Detect which cell encompasses the target text, then output its [X, Y] center coordinate. 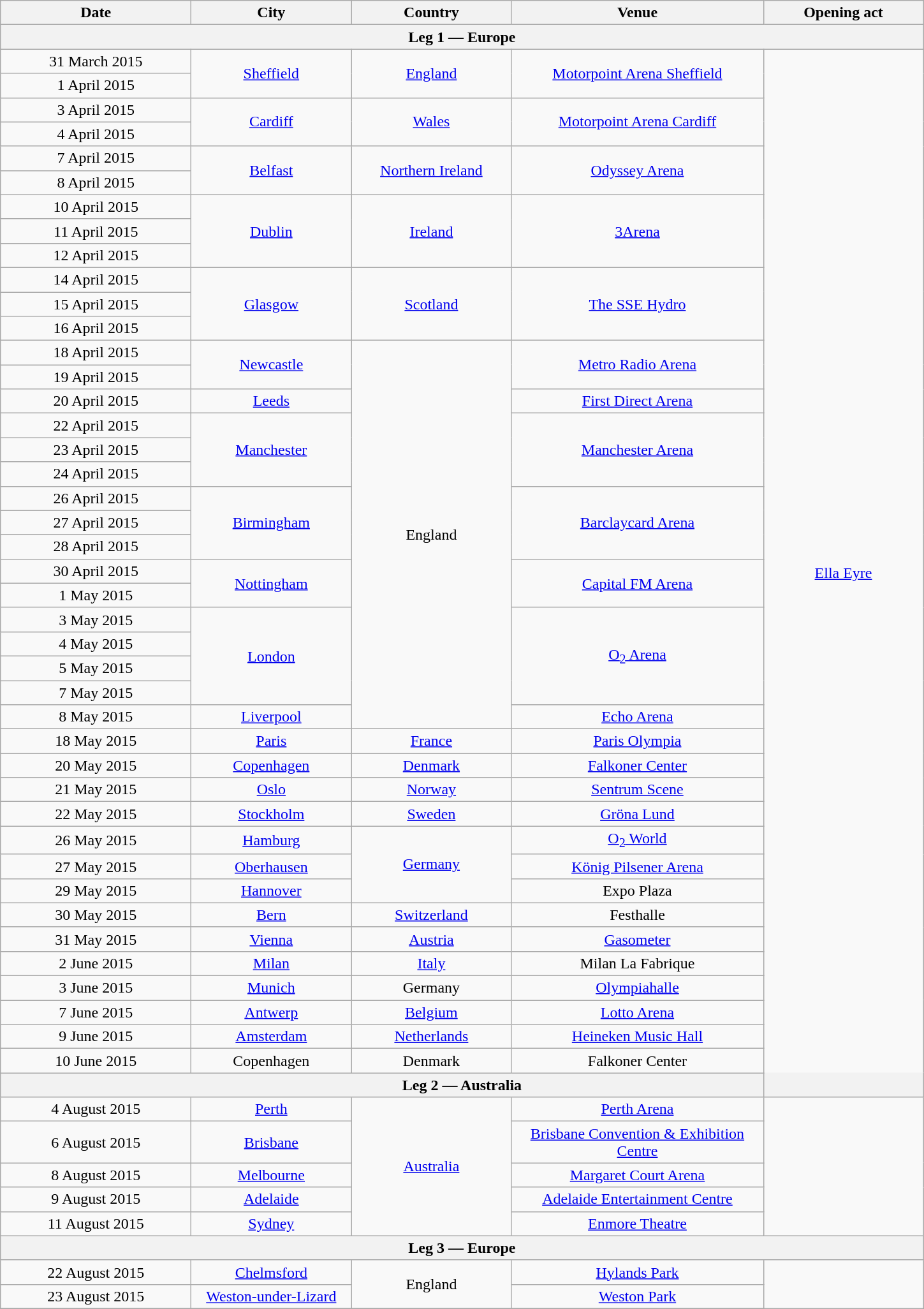
30 April 2015 [96, 571]
Liverpool [272, 717]
Brisbane [272, 1142]
18 May 2015 [96, 741]
3 May 2015 [96, 619]
15 April 2015 [96, 304]
3 June 2015 [96, 988]
Gröna Lund [638, 814]
2 June 2015 [96, 963]
Perth [272, 1109]
Expo Plaza [638, 891]
Australia [431, 1166]
First Direct Arena [638, 401]
Hamburg [272, 840]
Hannover [272, 891]
11 August 2015 [96, 1224]
27 May 2015 [96, 866]
10 April 2015 [96, 207]
Echo Arena [638, 717]
Sentrum Scene [638, 790]
Leg 1 — Europe [462, 37]
City [272, 13]
Date [96, 13]
O2 World [638, 840]
23 April 2015 [96, 450]
Paris [272, 741]
Leeds [272, 401]
31 May 2015 [96, 939]
O2 Arena [638, 656]
Manchester [272, 450]
10 June 2015 [96, 1061]
22 May 2015 [96, 814]
Munich [272, 988]
3 April 2015 [96, 110]
Olympiahalle [638, 988]
26 April 2015 [96, 498]
Motorpoint Arena Cardiff [638, 122]
7 June 2015 [96, 1012]
Country [431, 13]
Leg 2 — Australia [462, 1085]
Adelaide Entertainment Centre [638, 1199]
France [431, 741]
Belgium [431, 1012]
Opening act [843, 13]
7 April 2015 [96, 158]
14 April 2015 [96, 279]
8 May 2015 [96, 717]
Oslo [272, 790]
27 April 2015 [96, 522]
18 April 2015 [96, 353]
Heineken Music Hall [638, 1037]
Stockholm [272, 814]
26 May 2015 [96, 840]
4 April 2015 [96, 134]
8 August 2015 [96, 1175]
Netherlands [431, 1037]
5 May 2015 [96, 668]
Sydney [272, 1224]
Cardiff [272, 122]
1 April 2015 [96, 85]
16 April 2015 [96, 329]
3Arena [638, 231]
19 April 2015 [96, 377]
20 April 2015 [96, 401]
23 August 2015 [96, 1296]
21 May 2015 [96, 790]
Amsterdam [272, 1037]
Dublin [272, 231]
Newcastle [272, 365]
9 June 2015 [96, 1037]
Perth Arena [638, 1109]
Weston Park [638, 1296]
Nottingham [272, 583]
20 May 2015 [96, 765]
Metro Radio Arena [638, 365]
Margaret Court Arena [638, 1175]
Odyssey Arena [638, 170]
Italy [431, 963]
Gasometer [638, 939]
Ireland [431, 231]
Leg 3 — Europe [462, 1248]
Vienna [272, 939]
Glasgow [272, 304]
Lotto Arena [638, 1012]
Oberhausen [272, 866]
Melbourne [272, 1175]
Milan La Fabrique [638, 963]
König Pilsener Arena [638, 866]
30 May 2015 [96, 915]
Barclaycard Arena [638, 522]
24 April 2015 [96, 474]
28 April 2015 [96, 547]
Sheffield [272, 73]
Birmingham [272, 522]
Adelaide [272, 1199]
Paris Olympia [638, 741]
Motorpoint Arena Sheffield [638, 73]
Weston-under-Lizard [272, 1296]
Northern Ireland [431, 170]
8 April 2015 [96, 182]
Bern [272, 915]
Festhalle [638, 915]
12 April 2015 [96, 255]
4 August 2015 [96, 1109]
Manchester Arena [638, 450]
Belfast [272, 170]
Scotland [431, 304]
Milan [272, 963]
31 March 2015 [96, 61]
29 May 2015 [96, 891]
9 August 2015 [96, 1199]
Switzerland [431, 915]
4 May 2015 [96, 644]
Chelmsford [272, 1272]
Enmore Theatre [638, 1224]
Capital FM Arena [638, 583]
Hylands Park [638, 1272]
Brisbane Convention & Exhibition Centre [638, 1142]
22 August 2015 [96, 1272]
22 April 2015 [96, 425]
7 May 2015 [96, 692]
1 May 2015 [96, 595]
Sweden [431, 814]
Antwerp [272, 1012]
The SSE Hydro [638, 304]
Venue [638, 13]
Austria [431, 939]
London [272, 656]
Wales [431, 122]
11 April 2015 [96, 231]
Norway [431, 790]
Ella Eyre [843, 573]
6 August 2015 [96, 1142]
